Detect which cell encompasses the target text, then output its (x, y) center coordinate. 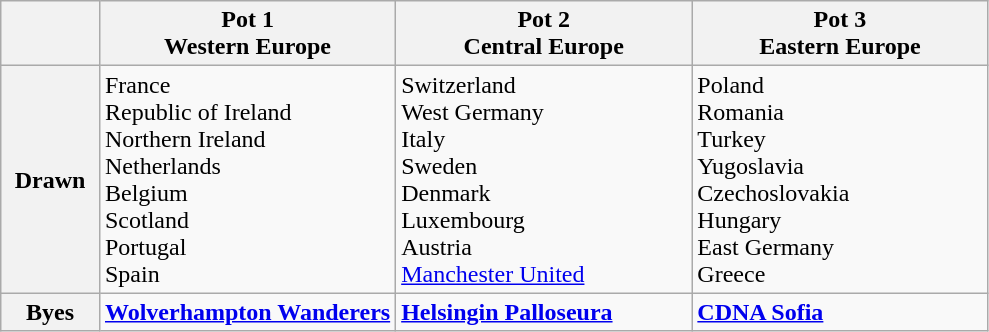
Wolverhampton Wanderers (247, 312)
Pot 2Central Europe (544, 34)
Pot 3Eastern Europe (840, 34)
FranceRepublic of IrelandNorthern IrelandNetherlandsBelgiumScotlandPortugalSpain (247, 180)
CDNA Sofia (840, 312)
Pot 1Western Europe (247, 34)
Byes (50, 312)
PolandRomaniaTurkeyYugoslaviaCzechoslovakiaHungaryEast GermanyGreece (840, 180)
SwitzerlandWest GermanyItalySwedenDenmarkLuxembourgAustriaManchester United (544, 180)
Helsingin Palloseura (544, 312)
Drawn (50, 180)
